Return the (X, Y) coordinate for the center point of the cell that contains the specified text.  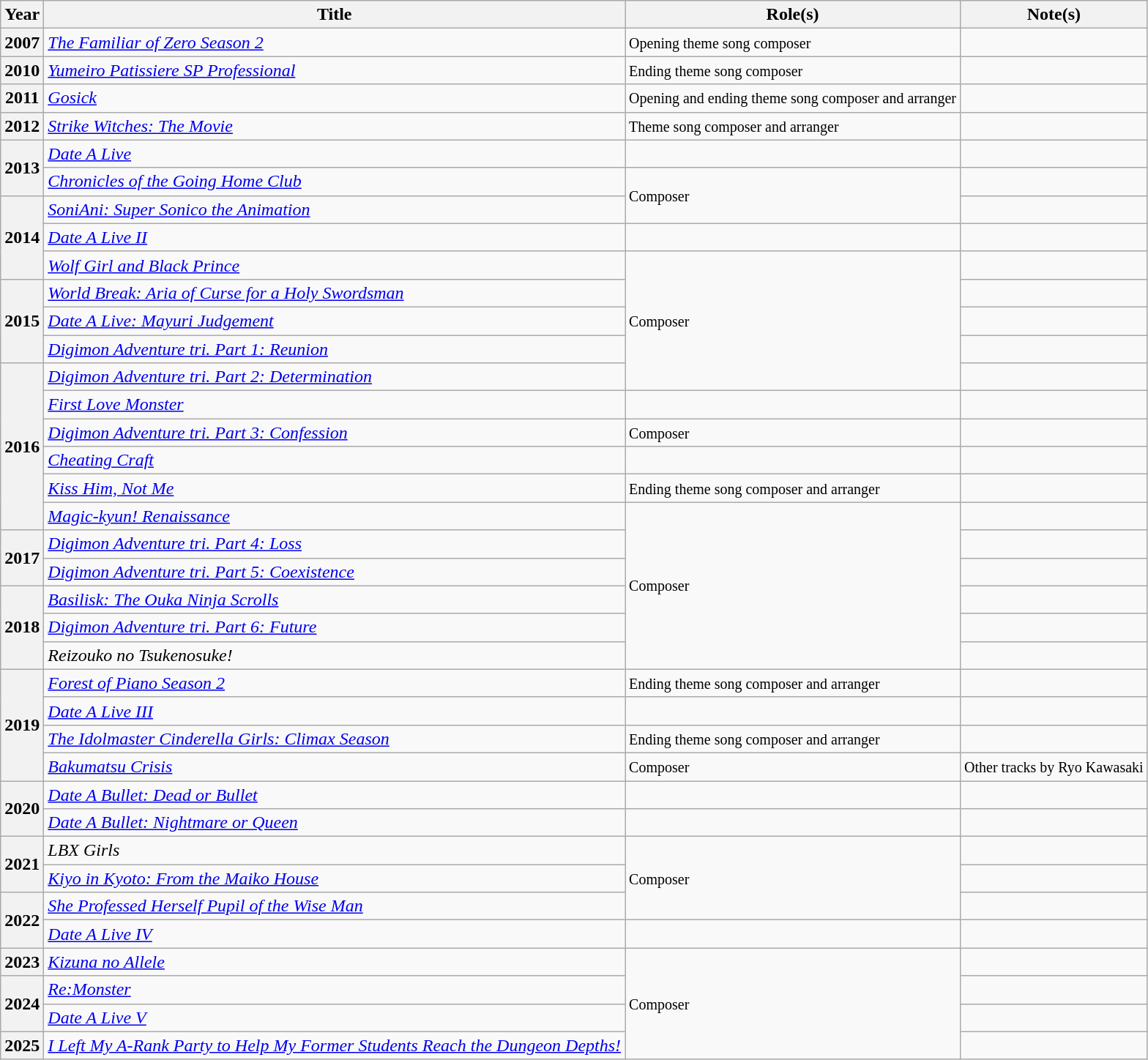
2015 (22, 321)
Digimon Adventure tri. Part 5: Coexistence (335, 572)
Bakumatsu Crisis (335, 766)
2019 (22, 725)
Date A Live: Mayuri Judgement (335, 321)
Digimon Adventure tri. Part 3: Confession (335, 433)
LBX Girls (335, 851)
2017 (22, 558)
First Love Monster (335, 405)
2010 (22, 70)
2016 (22, 447)
Date A Live II (335, 237)
Date A Bullet: Dead or Bullet (335, 794)
Forest of Piano Season 2 (335, 683)
2022 (22, 920)
Role(s) (793, 15)
Year (22, 15)
Title (335, 15)
She Professed Herself Pupil of the Wise Man (335, 906)
2014 (22, 237)
Note(s) (1054, 15)
Digimon Adventure tri. Part 1: Reunion (335, 349)
Yumeiro Patissiere SP Professional (335, 70)
Magic-kyun! Renaissance (335, 516)
Kiyo in Kyoto: From the Maiko House (335, 878)
Strike Witches: The Movie (335, 126)
2007 (22, 42)
Reizouko no Tsukenosuke! (335, 655)
2023 (22, 962)
Basilisk: The Ouka Ninja Scrolls (335, 600)
Cheating Craft (335, 460)
Ending theme song composer (793, 70)
Opening and ending theme song composer and arranger (793, 98)
2011 (22, 98)
Kiss Him, Not Me (335, 488)
2025 (22, 1045)
2024 (22, 1004)
Digimon Adventure tri. Part 6: Future (335, 627)
Chronicles of the Going Home Club (335, 182)
Opening theme song composer (793, 42)
Wolf Girl and Black Prince (335, 265)
Re:Monster (335, 990)
Date A Live III (335, 711)
2013 (22, 168)
Date A Live IV (335, 934)
SoniAni: Super Sonico the Animation (335, 209)
Gosick (335, 98)
The Familiar of Zero Season 2 (335, 42)
Date A Live V (335, 1018)
World Break: Aria of Curse for a Holy Swordsman (335, 293)
The Idolmaster Cinderella Girls: Climax Season (335, 739)
Date A Bullet: Nightmare or Queen (335, 823)
Digimon Adventure tri. Part 2: Determination (335, 377)
I Left My A-Rank Party to Help My Former Students Reach the Dungeon Depths! (335, 1045)
Theme song composer and arranger (793, 126)
Date A Live (335, 154)
2018 (22, 627)
2012 (22, 126)
Kizuna no Allele (335, 962)
Other tracks by Ryo Kawasaki (1054, 766)
Digimon Adventure tri. Part 4: Loss (335, 544)
2020 (22, 808)
2021 (22, 865)
